Capture the cell that displays the provided text and extract its [X, Y] central coordinate. 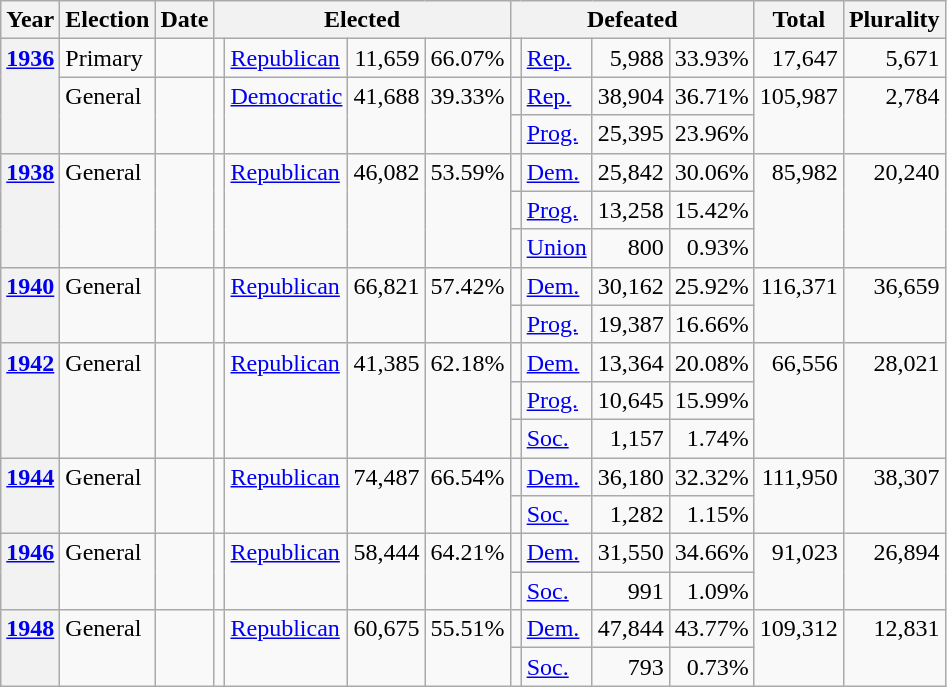
47,844 [630, 629]
91,023 [798, 572]
32.32% [712, 477]
43.77% [712, 629]
800 [630, 248]
5,988 [630, 58]
105,987 [798, 115]
793 [630, 667]
116,371 [798, 305]
1,157 [630, 438]
Plurality [894, 20]
66.07% [468, 58]
1.15% [712, 515]
20,240 [894, 210]
15.99% [712, 400]
Primary [108, 58]
53.59% [468, 210]
41,688 [386, 115]
Union [556, 248]
1948 [30, 648]
20.08% [712, 362]
38,904 [630, 96]
36,180 [630, 477]
15.42% [712, 210]
0.93% [712, 248]
74,487 [386, 496]
36,659 [894, 305]
5,671 [894, 58]
25.92% [712, 286]
38,307 [894, 496]
46,082 [386, 210]
13,364 [630, 362]
17,647 [798, 58]
36.71% [712, 96]
12,831 [894, 648]
991 [630, 591]
Elected [362, 20]
55.51% [468, 648]
31,550 [630, 553]
19,387 [630, 324]
25,842 [630, 172]
Defeated [632, 20]
33.93% [712, 58]
57.42% [468, 305]
25,395 [630, 134]
Total [798, 20]
109,312 [798, 648]
23.96% [712, 134]
Year [30, 20]
1944 [30, 496]
1942 [30, 400]
39.33% [468, 115]
111,950 [798, 496]
1.09% [712, 591]
0.73% [712, 667]
1.74% [712, 438]
58,444 [386, 572]
30,162 [630, 286]
13,258 [630, 210]
66.54% [468, 496]
85,982 [798, 210]
10,645 [630, 400]
1,282 [630, 515]
1940 [30, 305]
11,659 [386, 58]
28,021 [894, 400]
1946 [30, 572]
60,675 [386, 648]
Date [184, 20]
16.66% [712, 324]
1938 [30, 210]
30.06% [712, 172]
66,821 [386, 305]
26,894 [894, 572]
Democratic [286, 115]
1936 [30, 96]
66,556 [798, 400]
2,784 [894, 115]
62.18% [468, 400]
41,385 [386, 400]
Election [108, 20]
34.66% [712, 553]
64.21% [468, 572]
